Return the [X, Y] coordinate for the center point of the cell that contains the specified text.  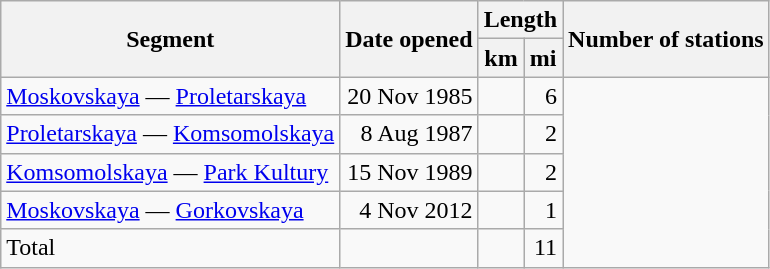
Date opened [409, 39]
15 Nov 1989 [409, 172]
Proletarskaya — Komsomolskaya [170, 134]
mi [544, 58]
8 Aug 1987 [409, 134]
Total [170, 248]
Number of stations [666, 39]
Komsomolskaya — Park Kultury [170, 172]
km [501, 58]
Segment [170, 39]
Moskovskaya — Proletarskaya [170, 96]
20 Nov 1985 [409, 96]
Length [520, 20]
6 [544, 96]
4 Nov 2012 [409, 210]
Moskovskaya — Gorkovskaya [170, 210]
1 [544, 210]
11 [544, 248]
